Provide the (X, Y) coordinate of the cell's center where the given text is located.  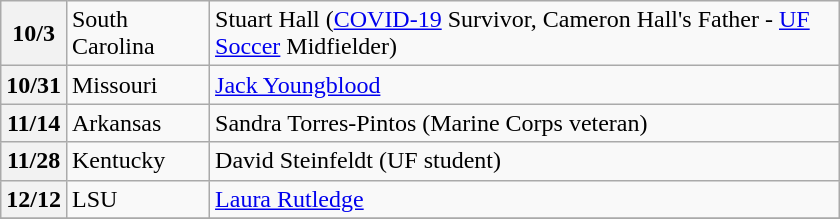
South Carolina (138, 34)
10/3 (34, 34)
Missouri (138, 85)
David Steinfeldt (UF student) (525, 161)
Arkansas (138, 123)
Kentucky (138, 161)
Laura Rutledge (525, 199)
Sandra Torres-Pintos (Marine Corps veteran) (525, 123)
LSU (138, 199)
Jack Youngblood (525, 85)
11/14 (34, 123)
11/28 (34, 161)
10/31 (34, 85)
Stuart Hall (COVID-19 Survivor, Cameron Hall's Father - UF Soccer Midfielder) (525, 34)
12/12 (34, 199)
